Detect which cell encompasses the target text, then output its (X, Y) center coordinate. 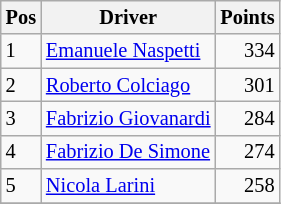
274 (247, 152)
5 (21, 186)
Pos (21, 17)
Roberto Colciago (128, 85)
284 (247, 118)
Nicola Larini (128, 186)
334 (247, 51)
258 (247, 186)
3 (21, 118)
Fabrizio Giovanardi (128, 118)
301 (247, 85)
2 (21, 85)
4 (21, 152)
Fabrizio De Simone (128, 152)
1 (21, 51)
Points (247, 17)
Driver (128, 17)
Emanuele Naspetti (128, 51)
